Extract the (X, Y) coordinate from the center of the cell holding the provided text.  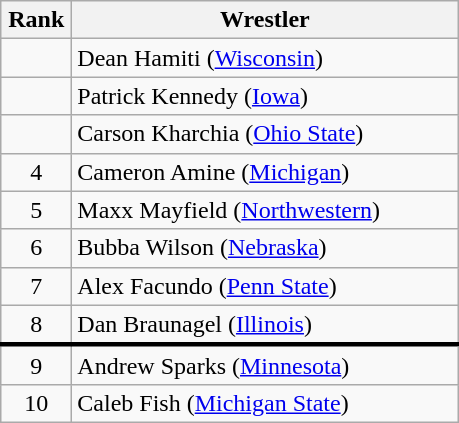
Andrew Sparks (Minnesota) (265, 365)
8 (36, 325)
Dan Braunagel (Illinois) (265, 325)
Dean Hamiti (Wisconsin) (265, 58)
Rank (36, 20)
6 (36, 248)
Maxx Mayfield (Northwestern) (265, 210)
Wrestler (265, 20)
Patrick Kennedy (Iowa) (265, 96)
7 (36, 286)
4 (36, 172)
Caleb Fish (Michigan State) (265, 403)
Carson Kharchia (Ohio State) (265, 134)
5 (36, 210)
Bubba Wilson (Nebraska) (265, 248)
10 (36, 403)
Alex Facundo (Penn State) (265, 286)
9 (36, 365)
Cameron Amine (Michigan) (265, 172)
